Locate the cell with the specified text and output its (X, Y) center coordinate. 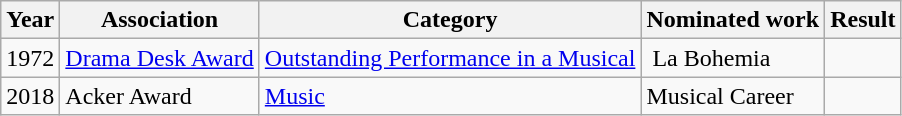
Result (863, 20)
Outstanding Performance in a Musical (450, 58)
Association (160, 20)
1972 (30, 58)
Music (450, 96)
2018 (30, 96)
Acker Award (160, 96)
Category (450, 20)
Drama Desk Award (160, 58)
Year (30, 20)
Nominated work (733, 20)
La Bohemia (733, 58)
Musical Career (733, 96)
